Scan for the cell matching the given text and deliver its [x, y] coordinate at center. 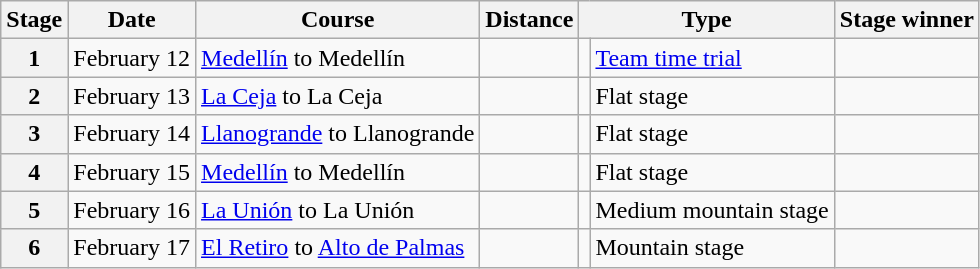
4 [34, 172]
Team time trial [712, 58]
La Unión to La Unión [338, 210]
February 12 [132, 58]
Course [338, 20]
February 13 [132, 96]
5 [34, 210]
Stage winner [906, 20]
February 17 [132, 248]
February 14 [132, 134]
Medium mountain stage [712, 210]
Date [132, 20]
1 [34, 58]
La Ceja to La Ceja [338, 96]
El Retiro to Alto de Palmas [338, 248]
2 [34, 96]
6 [34, 248]
3 [34, 134]
Llanogrande to Llanogrande [338, 134]
February 16 [132, 210]
Stage [34, 20]
Distance [530, 20]
Mountain stage [712, 248]
Type [706, 20]
February 15 [132, 172]
